For the text-containing cell, return its midpoint in [X, Y] coordinate format. 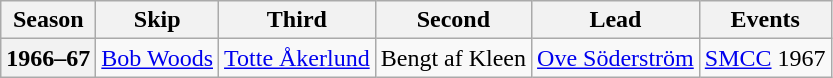
Second [453, 20]
Skip [158, 20]
SMCC 1967 [765, 58]
Bengt af Kleen [453, 58]
Ove Söderström [616, 58]
Third [298, 20]
Season [48, 20]
Totte Åkerlund [298, 58]
Bob Woods [158, 58]
Events [765, 20]
1966–67 [48, 58]
Lead [616, 20]
